Scan for the cell matching the given text and deliver its (x, y) coordinate at center. 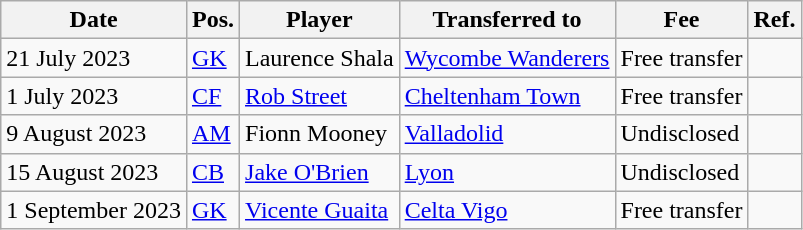
Jake O'Brien (320, 172)
Cheltenham Town (507, 96)
Fee (682, 20)
Vicente Guaita (320, 210)
15 August 2023 (94, 172)
Pos. (212, 20)
1 July 2023 (94, 96)
Transferred to (507, 20)
Date (94, 20)
21 July 2023 (94, 58)
Lyon (507, 172)
Fionn Mooney (320, 134)
Wycombe Wanderers (507, 58)
Rob Street (320, 96)
Valladolid (507, 134)
Celta Vigo (507, 210)
1 September 2023 (94, 210)
Player (320, 20)
CB (212, 172)
AM (212, 134)
Ref. (774, 20)
CF (212, 96)
Laurence Shala (320, 58)
9 August 2023 (94, 134)
